Extract the (X, Y) coordinate from the center of the cell holding the provided text.  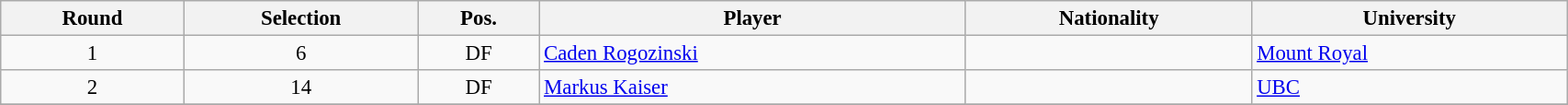
Nationality (1108, 18)
6 (301, 53)
1 (92, 53)
Pos. (479, 18)
Mount Royal (1409, 53)
Selection (301, 18)
2 (92, 87)
Player (753, 18)
Round (92, 18)
Caden Rogozinski (753, 53)
14 (301, 87)
University (1409, 18)
Markus Kaiser (753, 87)
UBC (1409, 87)
